Find where the given text appears and provide that cell's center as (x, y) coordinate. 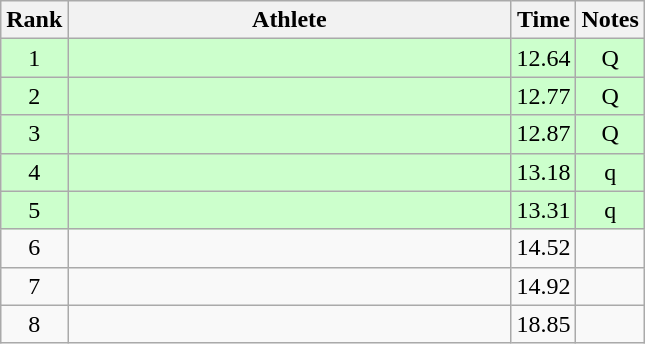
7 (34, 286)
Notes (610, 20)
12.87 (544, 134)
3 (34, 134)
18.85 (544, 324)
14.92 (544, 286)
Rank (34, 20)
2 (34, 96)
8 (34, 324)
1 (34, 58)
13.31 (544, 210)
5 (34, 210)
Athlete (290, 20)
14.52 (544, 248)
13.18 (544, 172)
Time (544, 20)
12.64 (544, 58)
6 (34, 248)
12.77 (544, 96)
4 (34, 172)
